Find where the given text appears and provide that cell's center as (X, Y) coordinate. 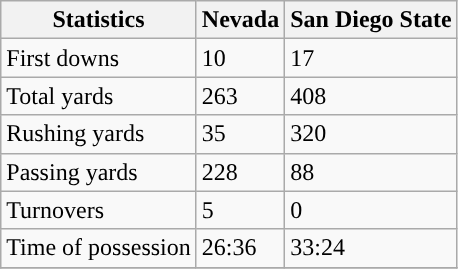
33:24 (371, 248)
26:36 (240, 248)
Time of possession (99, 248)
228 (240, 172)
5 (240, 210)
35 (240, 134)
17 (371, 58)
10 (240, 58)
320 (371, 134)
88 (371, 172)
San Diego State (371, 20)
408 (371, 96)
Nevada (240, 20)
Passing yards (99, 172)
Turnovers (99, 210)
Statistics (99, 20)
First downs (99, 58)
Total yards (99, 96)
263 (240, 96)
0 (371, 210)
Rushing yards (99, 134)
